Determine the [x, y] coordinate at the center of the cell enclosing the given text.  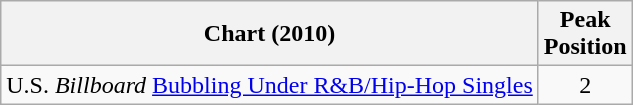
PeakPosition [585, 34]
2 [585, 85]
U.S. Billboard Bubbling Under R&B/Hip-Hop Singles [270, 85]
Chart (2010) [270, 34]
